Identify which cell holds the provided text, then report its (x, y) central coordinate. 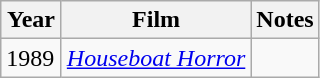
Houseboat Horror (156, 58)
Notes (285, 20)
Film (156, 20)
Year (32, 20)
1989 (32, 58)
